From the cell containing the given text, extract its center point as (X, Y) coordinate. 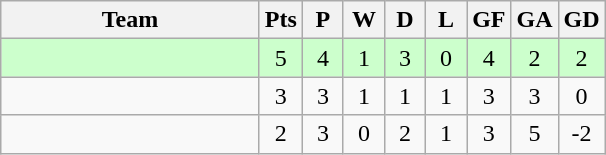
P (322, 20)
D (404, 20)
-2 (582, 134)
W (364, 20)
GA (534, 20)
GF (489, 20)
GD (582, 20)
Pts (280, 20)
L (446, 20)
Team (130, 20)
